Return the [X, Y] coordinate for the center point of the cell that contains the specified text.  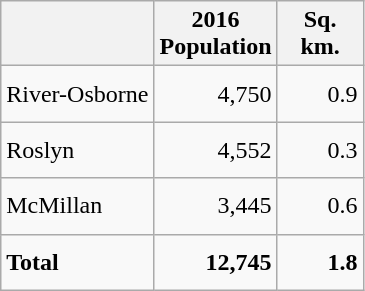
4,552 [216, 150]
Sq. km. [320, 34]
McMillan [78, 206]
River-Osborne [78, 94]
3,445 [216, 206]
0.9 [320, 94]
Total [78, 262]
0.6 [320, 206]
12,745 [216, 262]
4,750 [216, 94]
1.8 [320, 262]
Roslyn [78, 150]
2016 Population [216, 34]
0.3 [320, 150]
